Return the [X, Y] coordinate for the center point of the cell that contains the specified text.  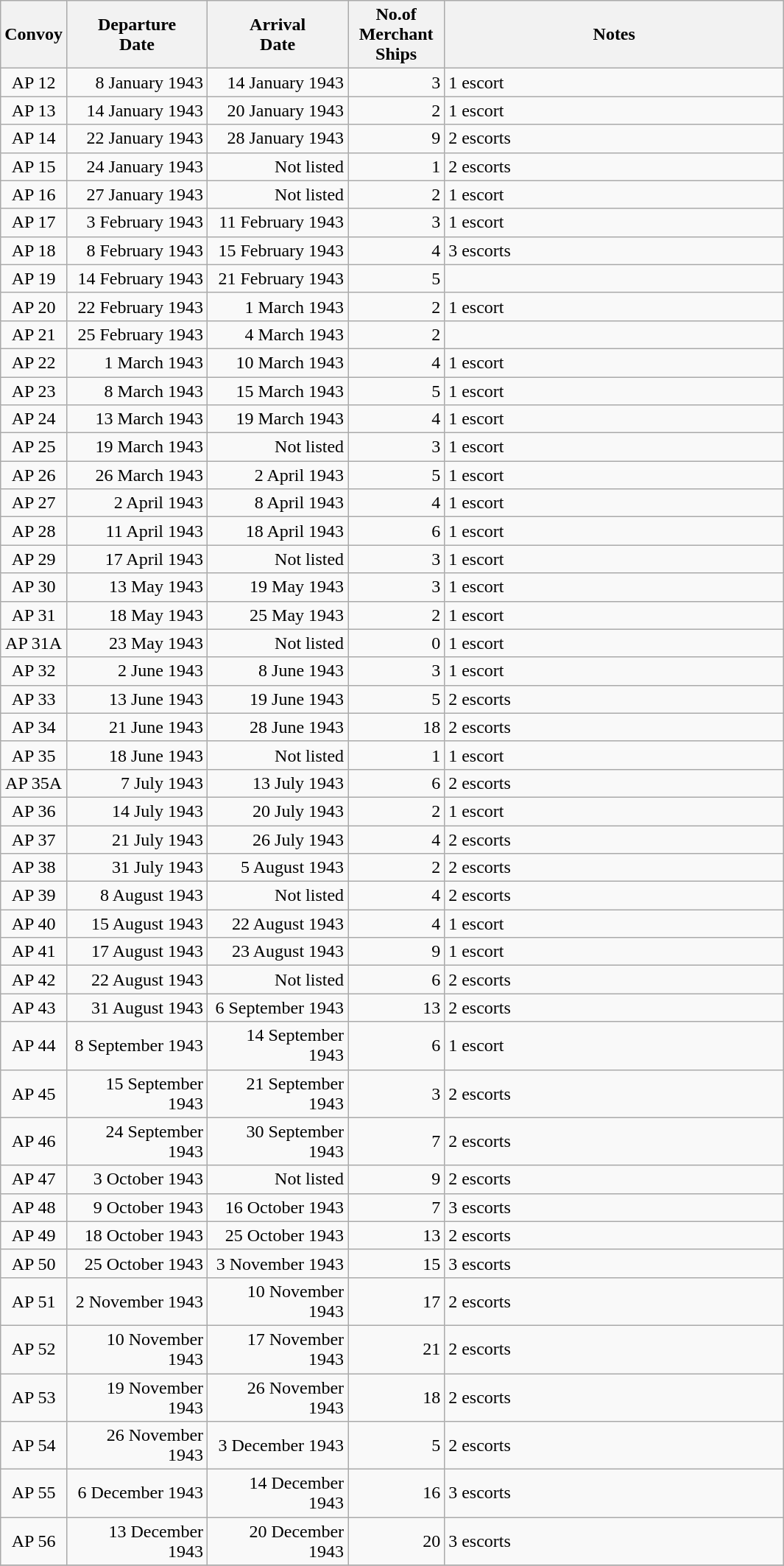
8 March 1943 [137, 391]
AP 41 [34, 952]
18 October 1943 [137, 1235]
17 [396, 1301]
AP 31 [34, 615]
17 April 1943 [137, 559]
DepartureDate [137, 35]
13 March 1943 [137, 419]
AP 46 [34, 1142]
25 February 1943 [137, 334]
13 June 1943 [137, 699]
9 October 1943 [137, 1207]
10 March 1943 [278, 362]
8 January 1943 [137, 82]
19 November 1943 [137, 1397]
AP 29 [34, 559]
25 May 1943 [278, 615]
17 November 1943 [278, 1349]
AP 12 [34, 82]
20 January 1943 [278, 110]
3 October 1943 [137, 1179]
AP 26 [34, 475]
13 May 1943 [137, 587]
17 August 1943 [137, 952]
AP 45 [34, 1093]
18 June 1943 [137, 755]
AP 16 [34, 194]
11 April 1943 [137, 531]
ArrivalDate [278, 35]
26 July 1943 [278, 839]
AP 50 [34, 1263]
Notes [614, 35]
8 February 1943 [137, 250]
13 July 1943 [278, 783]
15 [396, 1263]
8 August 1943 [137, 896]
18 May 1943 [137, 615]
16 [396, 1494]
27 January 1943 [137, 194]
28 June 1943 [278, 727]
2 June 1943 [137, 671]
21 June 1943 [137, 727]
AP 42 [34, 980]
14 September 1943 [278, 1046]
8 April 1943 [278, 503]
4 March 1943 [278, 334]
18 April 1943 [278, 531]
8 June 1943 [278, 671]
23 May 1943 [137, 643]
3 December 1943 [278, 1445]
16 October 1943 [278, 1207]
0 [396, 643]
AP 21 [34, 334]
2 November 1943 [137, 1301]
14 December 1943 [278, 1494]
AP 55 [34, 1494]
6 September 1943 [278, 1008]
23 August 1943 [278, 952]
AP 31A [34, 643]
AP 18 [34, 250]
AP 44 [34, 1046]
AP 20 [34, 306]
AP 51 [34, 1301]
31 August 1943 [137, 1008]
21 [396, 1349]
3 November 1943 [278, 1263]
AP 49 [34, 1235]
AP 25 [34, 447]
13 December 1943 [137, 1541]
AP 30 [34, 587]
26 March 1943 [137, 475]
AP 53 [34, 1397]
AP 32 [34, 671]
AP 43 [34, 1008]
14 February 1943 [137, 278]
24 January 1943 [137, 166]
15 February 1943 [278, 250]
20 [396, 1541]
AP 40 [34, 924]
No.of Merchant Ships [396, 35]
24 September 1943 [137, 1142]
AP 14 [34, 138]
28 January 1943 [278, 138]
8 September 1943 [137, 1046]
AP 19 [34, 278]
AP 39 [34, 896]
15 August 1943 [137, 924]
AP 33 [34, 699]
AP 17 [34, 222]
AP 23 [34, 391]
21 February 1943 [278, 278]
AP 36 [34, 811]
6 December 1943 [137, 1494]
AP 15 [34, 166]
7 July 1943 [137, 783]
31 July 1943 [137, 868]
AP 24 [34, 419]
Convoy [34, 35]
AP 35 [34, 755]
22 January 1943 [137, 138]
14 July 1943 [137, 811]
AP 48 [34, 1207]
21 July 1943 [137, 839]
AP 54 [34, 1445]
22 February 1943 [137, 306]
AP 34 [34, 727]
AP 52 [34, 1349]
19 May 1943 [278, 587]
AP 35A [34, 783]
AP 13 [34, 110]
20 December 1943 [278, 1541]
AP 28 [34, 531]
AP 56 [34, 1541]
AP 47 [34, 1179]
21 September 1943 [278, 1093]
AP 22 [34, 362]
5 August 1943 [278, 868]
3 February 1943 [137, 222]
30 September 1943 [278, 1142]
19 June 1943 [278, 699]
AP 38 [34, 868]
AP 27 [34, 503]
15 September 1943 [137, 1093]
15 March 1943 [278, 391]
20 July 1943 [278, 811]
AP 37 [34, 839]
11 February 1943 [278, 222]
